Capture the cell that displays the provided text and extract its (X, Y) central coordinate. 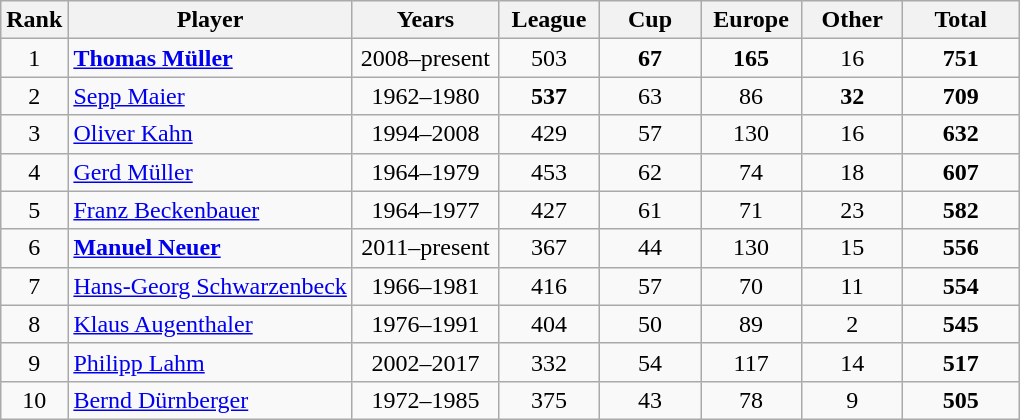
Rank (34, 20)
556 (961, 248)
607 (961, 172)
67 (650, 58)
54 (650, 362)
43 (650, 400)
Cup (650, 20)
537 (548, 96)
63 (650, 96)
1972–1985 (425, 400)
Franz Beckenbauer (210, 210)
Thomas Müller (210, 58)
1962–1980 (425, 96)
453 (548, 172)
2008–present (425, 58)
Europe (752, 20)
404 (548, 324)
62 (650, 172)
554 (961, 286)
18 (852, 172)
503 (548, 58)
545 (961, 324)
70 (752, 286)
117 (752, 362)
751 (961, 58)
50 (650, 324)
Total (961, 20)
505 (961, 400)
427 (548, 210)
League (548, 20)
61 (650, 210)
5 (34, 210)
6 (34, 248)
7 (34, 286)
44 (650, 248)
632 (961, 134)
367 (548, 248)
Years (425, 20)
416 (548, 286)
2011–present (425, 248)
74 (752, 172)
10 (34, 400)
Oliver Kahn (210, 134)
Gerd Müller (210, 172)
1964–1977 (425, 210)
Klaus Augenthaler (210, 324)
32 (852, 96)
1964–1979 (425, 172)
Bernd Dürnberger (210, 400)
Player (210, 20)
1966–1981 (425, 286)
1976–1991 (425, 324)
11 (852, 286)
165 (752, 58)
709 (961, 96)
4 (34, 172)
517 (961, 362)
1 (34, 58)
332 (548, 362)
1994–2008 (425, 134)
71 (752, 210)
Philipp Lahm (210, 362)
23 (852, 210)
8 (34, 324)
Manuel Neuer (210, 248)
582 (961, 210)
Other (852, 20)
2002–2017 (425, 362)
Sepp Maier (210, 96)
78 (752, 400)
14 (852, 362)
15 (852, 248)
3 (34, 134)
Hans-Georg Schwarzenbeck (210, 286)
375 (548, 400)
429 (548, 134)
89 (752, 324)
86 (752, 96)
